Locate the cell with the specified text and output its (X, Y) center coordinate. 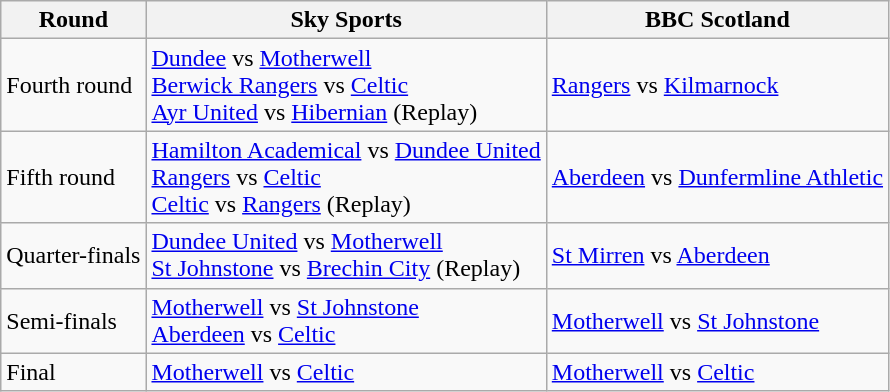
Fifth round (74, 177)
Sky Sports (346, 20)
Aberdeen vs Dunfermline Athletic (717, 177)
Rangers vs Kilmarnock (717, 85)
BBC Scotland (717, 20)
Quarter-finals (74, 256)
Final (74, 372)
Dundee United vs Motherwell St Johnstone vs Brechin City (Replay) (346, 256)
Hamilton Academical vs Dundee United Rangers vs Celtic Celtic vs Rangers (Replay) (346, 177)
Motherwell vs St Johnstone (717, 320)
Fourth round (74, 85)
St Mirren vs Aberdeen (717, 256)
Motherwell vs St Johnstone Aberdeen vs Celtic (346, 320)
Round (74, 20)
Semi-finals (74, 320)
Dundee vs Motherwell Berwick Rangers vs Celtic Ayr United vs Hibernian (Replay) (346, 85)
